Return the [x, y] coordinate for the center point of the cell that contains the specified text.  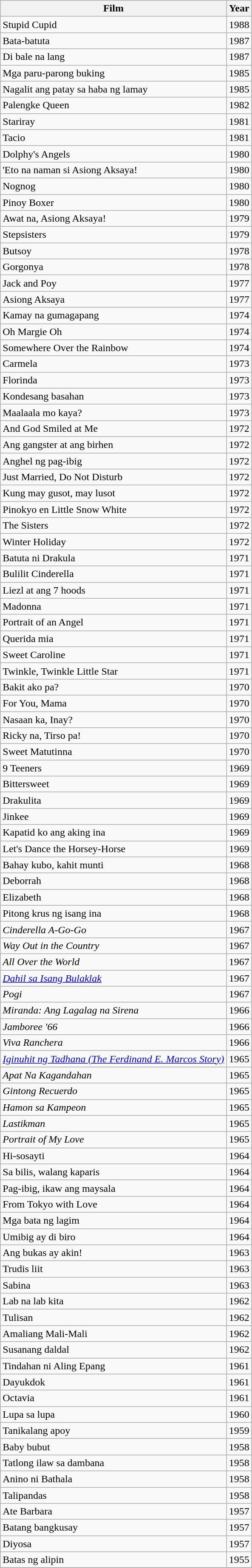
Ang bukas ay akin! [113, 1253]
Maalaala mo kaya? [113, 412]
Tanikalang apoy [113, 1430]
Elizabeth [113, 897]
Apat Na Kagandahan [113, 1075]
Carmela [113, 364]
Cinderella A-Go-Go [113, 929]
Lab na lab kita [113, 1301]
Dayukdok [113, 1382]
1955 [239, 1560]
Butsoy [113, 251]
Iginuhit ng Tadhana (The Ferdinand E. Marcos Story) [113, 1059]
Twinkle, Twinkle Little Star [113, 671]
Oh Margie Oh [113, 332]
Tacio [113, 138]
Bakit ako pa? [113, 687]
1982 [239, 105]
Sweet Matutinna [113, 752]
Sabina [113, 1285]
For You, Mama [113, 703]
Kamay na gumagapang [113, 315]
Year [239, 8]
Kapatid ko ang aking ina [113, 833]
Amaliang Mali-Mali [113, 1334]
Batuta ni Drakula [113, 558]
Tindahan ni Aling Epang [113, 1366]
Dolphy's Angels [113, 154]
All Over the World [113, 962]
Susanang daldal [113, 1350]
Just Married, Do Not Disturb [113, 477]
Lastikman [113, 1123]
Ricky na, Tirso pa! [113, 736]
Hi-sosayti [113, 1156]
Miranda: Ang Lagalag na Sirena [113, 1011]
Gintong Recuerdo [113, 1091]
1959 [239, 1430]
Pag-ibig, ikaw ang maysala [113, 1188]
1988 [239, 25]
Way Out in the Country [113, 946]
Let's Dance the Horsey-Horse [113, 849]
Tulisan [113, 1317]
Kondesang basahan [113, 396]
Florinda [113, 380]
Deborrah [113, 881]
Portrait of an Angel [113, 622]
Batang bangkusay [113, 1528]
Bahay kubo, kahit munti [113, 865]
Film [113, 8]
Sweet Caroline [113, 655]
Diyosa [113, 1544]
Umibig ay di biro [113, 1237]
Bulilit Cinderella [113, 574]
Mga bata ng lagim [113, 1220]
Di bale na lang [113, 57]
Portrait of My Love [113, 1140]
Batas ng alipin [113, 1560]
Drakulita [113, 800]
Somewhere Over the Rainbow [113, 348]
Bittersweet [113, 784]
Talipandas [113, 1495]
Anino ni Bathala [113, 1479]
Nagalit ang patay sa haba ng lamay [113, 89]
Anghel ng pag-ibig [113, 461]
Madonna [113, 606]
Bata-batuta [113, 41]
Stupid Cupid [113, 25]
Viva Ranchera [113, 1043]
Pogi [113, 994]
Sa bilis, walang kaparis [113, 1172]
Stepsisters [113, 235]
The Sisters [113, 526]
And God Smiled at Me [113, 428]
Nognog [113, 186]
'Eto na naman si Asiong Aksaya! [113, 170]
Pinokyo en Little Snow White [113, 510]
Octavia [113, 1398]
Jamboree '66 [113, 1027]
Stariray [113, 121]
Asiong Aksaya [113, 299]
Gorgonya [113, 267]
Winter Holiday [113, 542]
9 Teeners [113, 768]
Ang gangster at ang birhen [113, 445]
Pinoy Boxer [113, 203]
Lupa sa lupa [113, 1414]
Liezl at ang 7 hoods [113, 590]
Pitong krus ng isang ina [113, 913]
Ate Barbara [113, 1512]
Dahil sa Isang Bulaklak [113, 978]
Mga paru-parong buking [113, 73]
Jinkee [113, 816]
Querida mia [113, 639]
Awat na, Asiong Aksaya! [113, 219]
Kung may gusot, may lusot [113, 493]
Baby bubut [113, 1447]
Nasaan ka, Inay? [113, 720]
Trudis liit [113, 1269]
Palengke Queen [113, 105]
1960 [239, 1414]
From Tokyo with Love [113, 1204]
Hamon sa Kampeon [113, 1107]
Tatlong ilaw sa dambana [113, 1463]
Jack and Poy [113, 283]
